Find where the given text appears and provide that cell's center as [X, Y] coordinate. 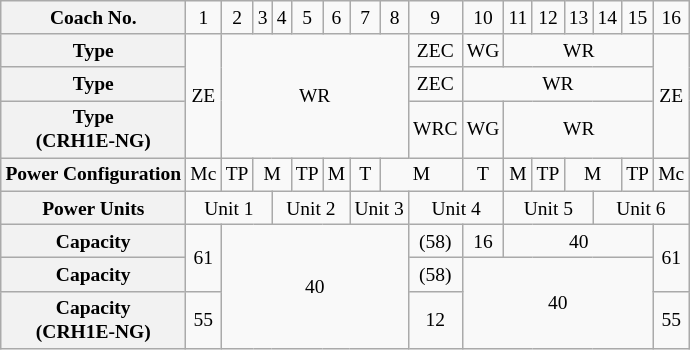
8 [395, 18]
Power Configuration [94, 174]
Unit 3 [380, 208]
9 [435, 18]
5 [307, 18]
15 [638, 18]
Unit 1 [229, 208]
WRC [435, 130]
1 [204, 18]
13 [578, 18]
14 [608, 18]
Type(CRH1E-NG) [94, 130]
Power Units [94, 208]
Unit 6 [641, 208]
6 [336, 18]
11 [518, 18]
3 [262, 18]
7 [366, 18]
Unit 5 [548, 208]
10 [483, 18]
Coach No. [94, 18]
4 [282, 18]
Unit 2 [311, 208]
Capacity(CRH1E-NG) [94, 320]
Unit 4 [456, 208]
2 [237, 18]
